Find where the given text appears and provide that cell's center as (x, y) coordinate. 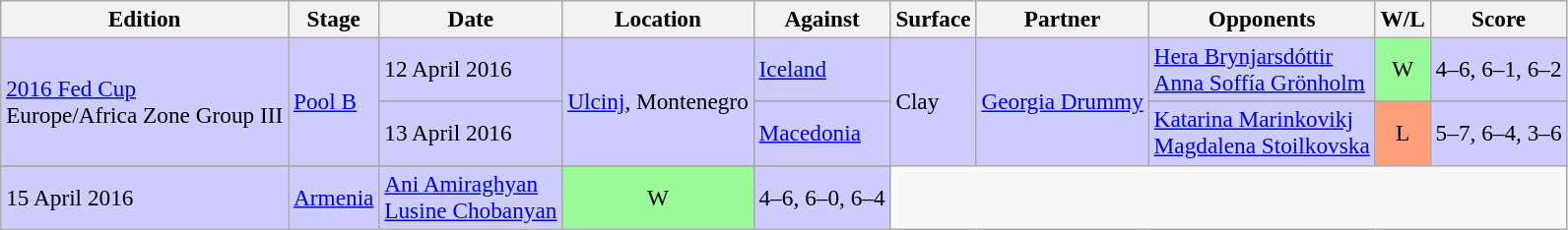
Opponents (1262, 19)
12 April 2016 (471, 69)
Pool B (334, 101)
4–6, 6–1, 6–2 (1499, 69)
Armenia (334, 197)
Ulcinj, Montenegro (658, 101)
Stage (334, 19)
Iceland (821, 69)
Clay (934, 101)
Score (1499, 19)
Against (821, 19)
Georgia Drummy (1062, 101)
Ani Amiraghyan Lusine Chobanyan (471, 197)
L (1403, 134)
Edition (145, 19)
W/L (1403, 19)
2016 Fed Cup Europe/Africa Zone Group III (145, 101)
5–7, 6–4, 3–6 (1499, 134)
Macedonia (821, 134)
Location (658, 19)
4–6, 6–0, 6–4 (821, 197)
13 April 2016 (471, 134)
15 April 2016 (145, 197)
Hera Brynjarsdóttir Anna Soffía Grönholm (1262, 69)
Surface (934, 19)
Date (471, 19)
Partner (1062, 19)
Katarina Marinkovikj Magdalena Stoilkovska (1262, 134)
